Return the [x, y] coordinate for the center point of the cell that contains the specified text.  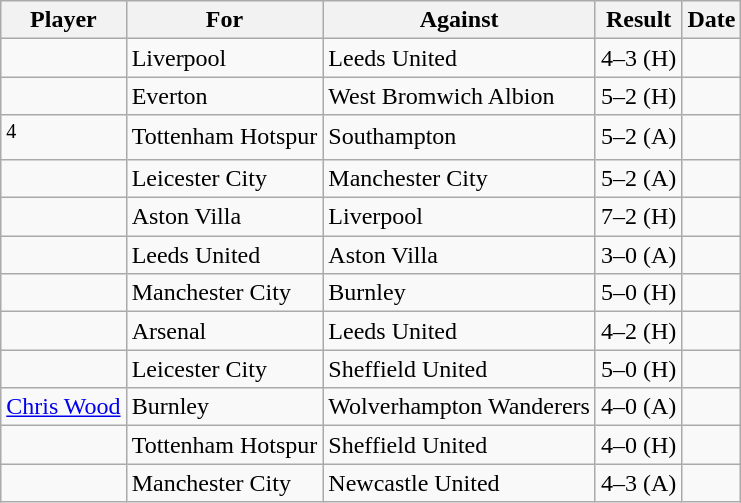
4 [64, 138]
Result [638, 20]
Player [64, 20]
Arsenal [224, 331]
5–2 (H) [638, 96]
4–3 (A) [638, 483]
3–0 (A) [638, 255]
For [224, 20]
Newcastle United [460, 483]
7–2 (H) [638, 217]
4–2 (H) [638, 331]
Date [712, 20]
West Bromwich Albion [460, 96]
Against [460, 20]
Wolverhampton Wanderers [460, 407]
Everton [224, 96]
4–0 (A) [638, 407]
4–0 (H) [638, 445]
Chris Wood [64, 407]
4–3 (H) [638, 58]
Southampton [460, 138]
